Scan for the cell matching the given text and deliver its (x, y) coordinate at center. 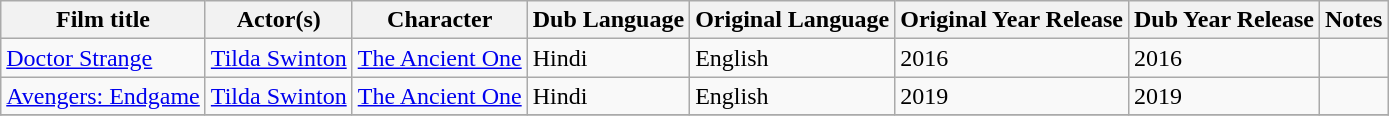
Avengers: Endgame (104, 96)
Doctor Strange (104, 58)
Character (440, 20)
Notes (1353, 20)
Dub Language (608, 20)
Actor(s) (278, 20)
Dub Year Release (1224, 20)
Original Year Release (1012, 20)
Film title (104, 20)
Original Language (792, 20)
